Scan for the cell matching the given text and deliver its (X, Y) coordinate at center. 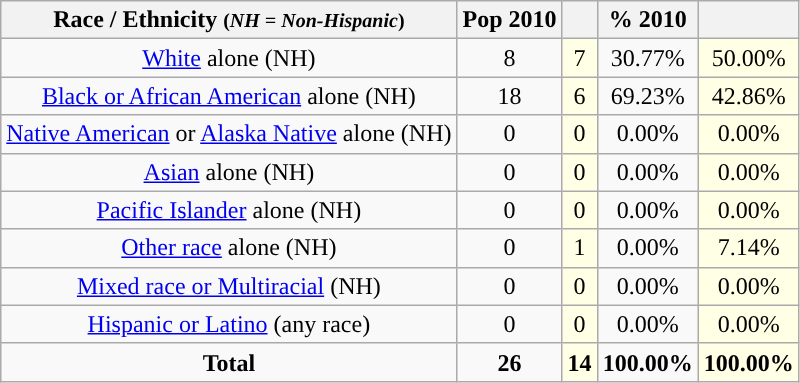
Other race alone (NH) (229, 248)
7.14% (748, 248)
Race / Ethnicity (NH = Non-Hispanic) (229, 20)
6 (580, 96)
69.23% (648, 96)
50.00% (748, 58)
% 2010 (648, 20)
Black or African American alone (NH) (229, 96)
7 (580, 58)
18 (510, 96)
1 (580, 248)
30.77% (648, 58)
Total (229, 362)
26 (510, 362)
42.86% (748, 96)
Mixed race or Multiracial (NH) (229, 286)
White alone (NH) (229, 58)
Native American or Alaska Native alone (NH) (229, 134)
14 (580, 362)
Pacific Islander alone (NH) (229, 210)
Pop 2010 (510, 20)
Asian alone (NH) (229, 172)
8 (510, 58)
Hispanic or Latino (any race) (229, 324)
